Provide the [x, y] coordinate of the cell's center where the given text is located.  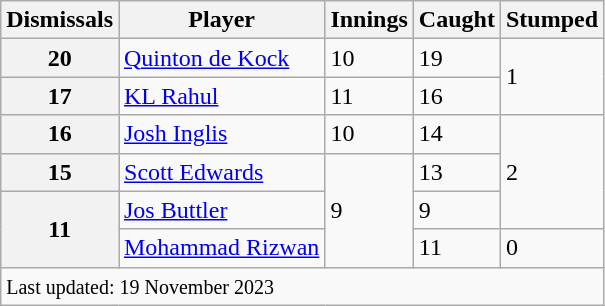
Player [221, 20]
14 [456, 134]
0 [552, 248]
Dismissals [60, 20]
Josh Inglis [221, 134]
Innings [369, 20]
Last updated: 19 November 2023 [302, 286]
Scott Edwards [221, 172]
2 [552, 172]
20 [60, 58]
13 [456, 172]
Jos Buttler [221, 210]
Quinton de Kock [221, 58]
1 [552, 77]
Caught [456, 20]
19 [456, 58]
Mohammad Rizwan [221, 248]
KL Rahul [221, 96]
17 [60, 96]
Stumped [552, 20]
15 [60, 172]
